Capture the cell that displays the provided text and extract its (x, y) central coordinate. 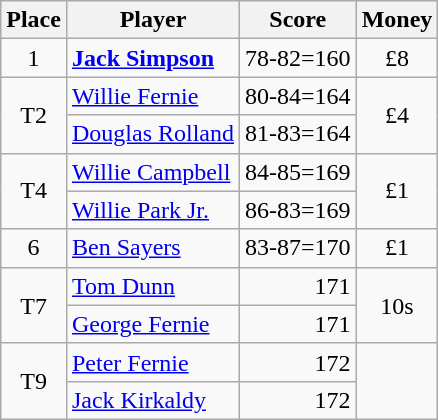
6 (34, 248)
Score (298, 20)
T9 (34, 381)
Willie Park Jr. (152, 210)
Ben Sayers (152, 248)
T4 (34, 191)
Tom Dunn (152, 286)
Willie Fernie (152, 96)
Player (152, 20)
Jack Simpson (152, 58)
Place (34, 20)
10s (397, 305)
Peter Fernie (152, 362)
Willie Campbell (152, 172)
£8 (397, 58)
86-83=169 (298, 210)
1 (34, 58)
Money (397, 20)
T7 (34, 305)
£4 (397, 115)
81-83=164 (298, 134)
83-87=170 (298, 248)
Jack Kirkaldy (152, 400)
78-82=160 (298, 58)
George Fernie (152, 324)
80-84=164 (298, 96)
T2 (34, 115)
84-85=169 (298, 172)
Douglas Rolland (152, 134)
